Find where the given text appears and provide that cell's center as [X, Y] coordinate. 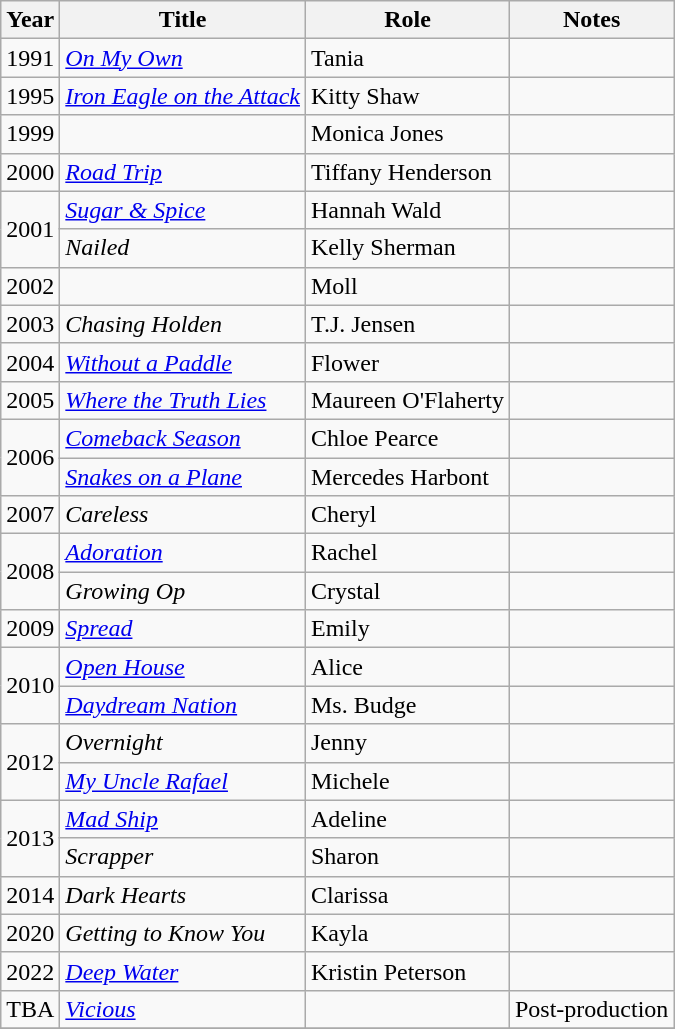
Hannah Wald [407, 210]
Mad Ship [183, 819]
Getting to Know You [183, 933]
Spread [183, 629]
Crystal [407, 591]
Without a Paddle [183, 362]
Sharon [407, 857]
Jenny [407, 743]
Michele [407, 781]
Title [183, 20]
Tania [407, 58]
Tiffany Henderson [407, 172]
Mercedes Harbont [407, 477]
Where the Truth Lies [183, 400]
Dark Hearts [183, 895]
1995 [30, 96]
Careless [183, 515]
Daydream Nation [183, 705]
2020 [30, 933]
Moll [407, 286]
Notes [591, 20]
2022 [30, 971]
Overnight [183, 743]
2003 [30, 324]
2008 [30, 572]
Scrapper [183, 857]
1991 [30, 58]
Year [30, 20]
2013 [30, 838]
2005 [30, 400]
Kelly Sherman [407, 248]
2007 [30, 515]
Role [407, 20]
Comeback Season [183, 438]
2002 [30, 286]
Alice [407, 667]
On My Own [183, 58]
Ms. Budge [407, 705]
Deep Water [183, 971]
2004 [30, 362]
Maureen O'Flaherty [407, 400]
Vicious [183, 1009]
Road Trip [183, 172]
Nailed [183, 248]
2000 [30, 172]
Adeline [407, 819]
2006 [30, 457]
Flower [407, 362]
Kristin Peterson [407, 971]
Chasing Holden [183, 324]
2010 [30, 686]
Kayla [407, 933]
2009 [30, 629]
TBA [30, 1009]
Rachel [407, 553]
Snakes on a Plane [183, 477]
Post-production [591, 1009]
2014 [30, 895]
Clarissa [407, 895]
Adoration [183, 553]
Growing Op [183, 591]
My Uncle Rafael [183, 781]
Monica Jones [407, 134]
Kitty Shaw [407, 96]
2012 [30, 762]
T.J. Jensen [407, 324]
Cheryl [407, 515]
Emily [407, 629]
1999 [30, 134]
Chloe Pearce [407, 438]
Sugar & Spice [183, 210]
Open House [183, 667]
2001 [30, 229]
Iron Eagle on the Attack [183, 96]
